Locate the cell with the specified text and output its (x, y) center coordinate. 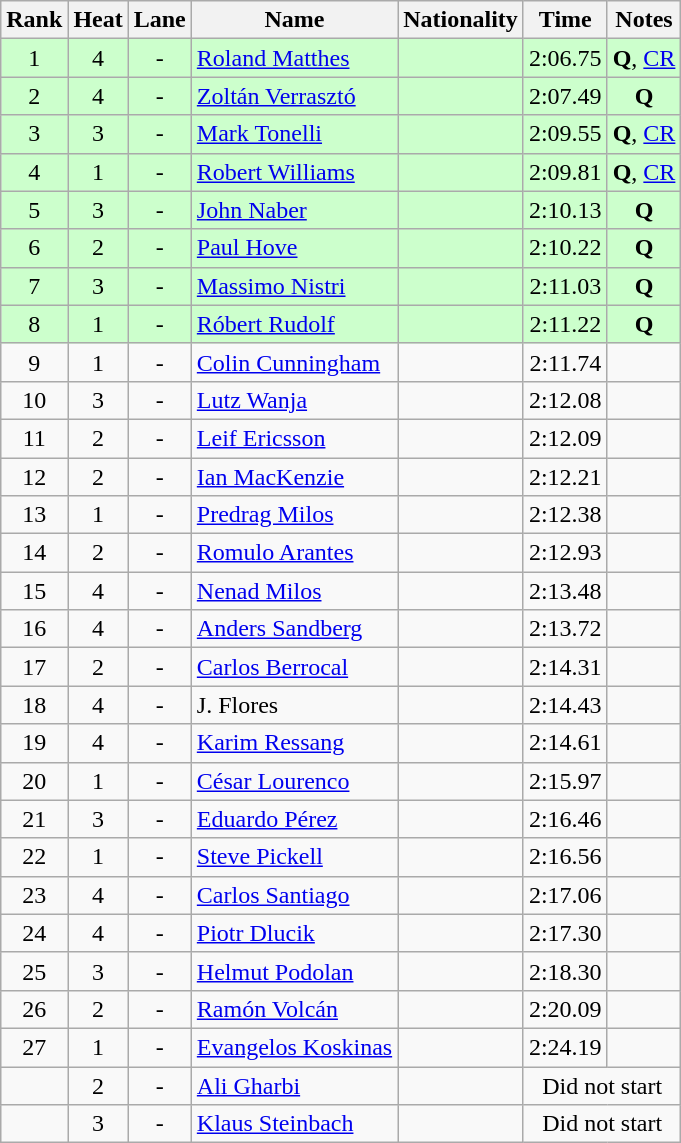
Helmut Podolan (294, 971)
10 (34, 400)
Evangelos Koskinas (294, 1047)
Lutz Wanja (294, 400)
2:16.56 (565, 857)
Romulo Arantes (294, 553)
8 (34, 324)
2:09.81 (565, 172)
2:20.09 (565, 1009)
Heat (98, 20)
Ramón Volcán (294, 1009)
Róbert Rudolf (294, 324)
Steve Pickell (294, 857)
11 (34, 438)
14 (34, 553)
2:17.06 (565, 895)
Karim Ressang (294, 743)
2:11.22 (565, 324)
Predrag Milos (294, 515)
24 (34, 933)
Eduardo Pérez (294, 819)
2:06.75 (565, 58)
Lane (160, 20)
Nenad Milos (294, 591)
2:12.93 (565, 553)
2:12.09 (565, 438)
2:24.19 (565, 1047)
J. Flores (294, 705)
Robert Williams (294, 172)
César Lourenco (294, 781)
2:13.48 (565, 591)
2:15.97 (565, 781)
2:14.31 (565, 667)
Ian MacKenzie (294, 477)
2:12.21 (565, 477)
Ali Gharbi (294, 1085)
Paul Hove (294, 248)
2:12.08 (565, 400)
2:11.74 (565, 362)
19 (34, 743)
2:12.38 (565, 515)
2:10.22 (565, 248)
Nationality (461, 20)
20 (34, 781)
Colin Cunningham (294, 362)
25 (34, 971)
21 (34, 819)
22 (34, 857)
John Naber (294, 210)
17 (34, 667)
2:10.13 (565, 210)
18 (34, 705)
Rank (34, 20)
Carlos Santiago (294, 895)
27 (34, 1047)
6 (34, 248)
Name (294, 20)
Anders Sandberg (294, 629)
12 (34, 477)
Leif Ericsson (294, 438)
Klaus Steinbach (294, 1124)
Zoltán Verrasztó (294, 96)
23 (34, 895)
16 (34, 629)
7 (34, 286)
Massimo Nistri (294, 286)
15 (34, 591)
2:11.03 (565, 286)
2:13.72 (565, 629)
26 (34, 1009)
2:17.30 (565, 933)
2:16.46 (565, 819)
2:14.43 (565, 705)
Mark Tonelli (294, 134)
2:14.61 (565, 743)
Carlos Berrocal (294, 667)
2:07.49 (565, 96)
Notes (644, 20)
Roland Matthes (294, 58)
5 (34, 210)
2:18.30 (565, 971)
9 (34, 362)
13 (34, 515)
Time (565, 20)
Piotr Dlucik (294, 933)
2:09.55 (565, 134)
